Search for the cell housing the specified text and yield its (x, y) center coordinate. 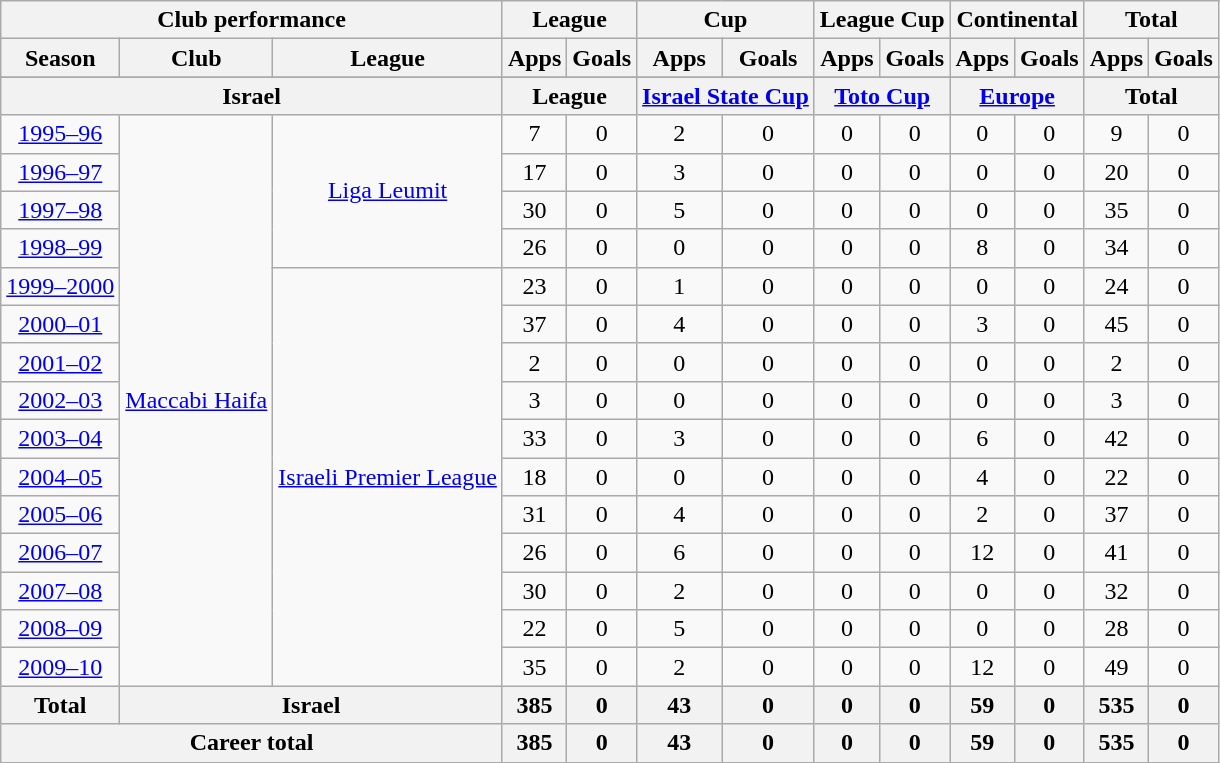
Liga Leumit (388, 191)
8 (982, 248)
1997–98 (60, 210)
Club (196, 58)
18 (534, 477)
41 (1116, 553)
2001–02 (60, 362)
Maccabi Haifa (196, 400)
Cup (726, 20)
33 (534, 438)
23 (534, 286)
32 (1116, 591)
49 (1116, 667)
45 (1116, 324)
28 (1116, 629)
42 (1116, 438)
34 (1116, 248)
Europe (1017, 96)
Israeli Premier League (388, 476)
9 (1116, 134)
1996–97 (60, 172)
Career total (252, 743)
Toto Cup (882, 96)
2002–03 (60, 400)
31 (534, 515)
1998–99 (60, 248)
Season (60, 58)
2009–10 (60, 667)
17 (534, 172)
20 (1116, 172)
1995–96 (60, 134)
Israel State Cup (726, 96)
2004–05 (60, 477)
2003–04 (60, 438)
1 (680, 286)
2000–01 (60, 324)
1999–2000 (60, 286)
24 (1116, 286)
2006–07 (60, 553)
Club performance (252, 20)
7 (534, 134)
2005–06 (60, 515)
2007–08 (60, 591)
2008–09 (60, 629)
Continental (1017, 20)
League Cup (882, 20)
